From the cell containing the given text, extract its center point as (x, y) coordinate. 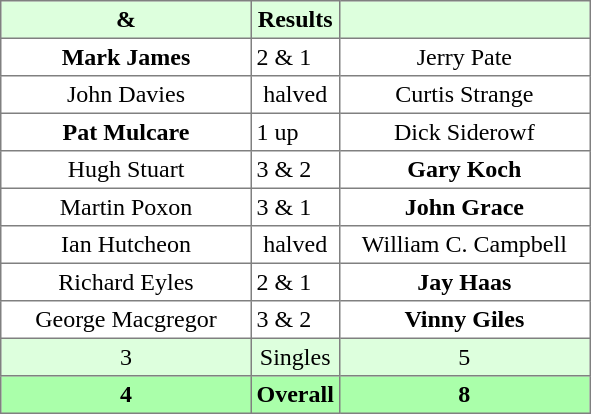
Overall (295, 395)
Richard Eyles (126, 282)
John Grace (464, 207)
William C. Campbell (464, 245)
8 (464, 395)
& (126, 20)
Singles (295, 357)
Vinny Giles (464, 320)
George Macgregor (126, 320)
Jay Haas (464, 282)
Dick Siderowf (464, 132)
Jerry Pate (464, 57)
3 (126, 357)
4 (126, 395)
Curtis Strange (464, 95)
1 up (295, 132)
Ian Hutcheon (126, 245)
Gary Koch (464, 170)
Results (295, 20)
Martin Poxon (126, 207)
3 & 1 (295, 207)
John Davies (126, 95)
Hugh Stuart (126, 170)
Pat Mulcare (126, 132)
Mark James (126, 57)
5 (464, 357)
